Scan for the cell matching the given text and deliver its [x, y] coordinate at center. 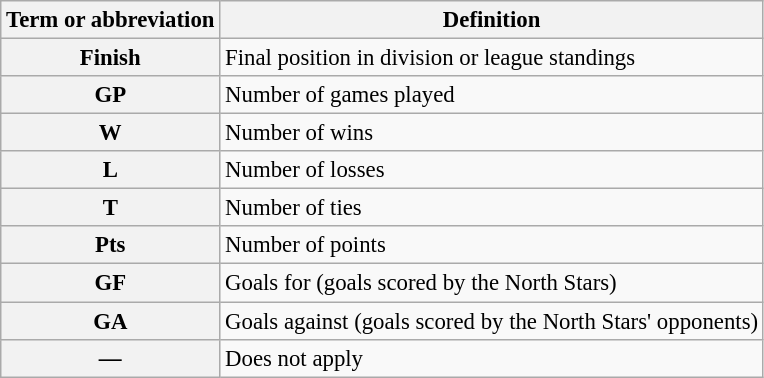
GA [110, 321]
Number of games played [492, 95]
Finish [110, 58]
T [110, 208]
GP [110, 95]
— [110, 358]
Goals against (goals scored by the North Stars' opponents) [492, 321]
Pts [110, 245]
Term or abbreviation [110, 20]
GF [110, 283]
Number of wins [492, 133]
Goals for (goals scored by the North Stars) [492, 283]
Final position in division or league standings [492, 58]
Definition [492, 20]
Does not apply [492, 358]
Number of points [492, 245]
Number of ties [492, 208]
L [110, 170]
Number of losses [492, 170]
W [110, 133]
